Extract the [x, y] coordinate from the center of the cell holding the provided text.  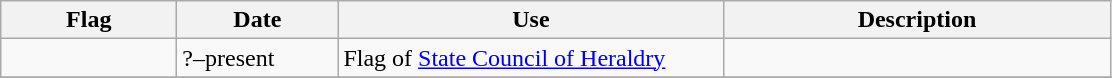
Flag of State Council of Heraldry [531, 58]
Flag [89, 20]
Description [917, 20]
?–present [258, 58]
Use [531, 20]
Date [258, 20]
